Pinpoint the cell where the given text exists, returning its (x, y) midpoint coordinate. 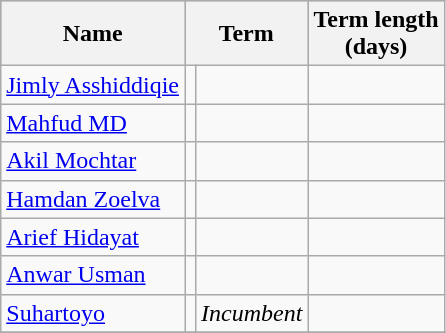
Akil Mochtar (93, 161)
Suhartoyo (93, 313)
Name (93, 34)
Hamdan Zoelva (93, 199)
Anwar Usman (93, 275)
Incumbent (252, 313)
Arief Hidayat (93, 237)
Mahfud MD (93, 123)
Term (246, 34)
Term length (days) (376, 34)
Jimly Asshiddiqie (93, 85)
